Output the [X, Y] coordinate of the center of the cell containing the given text.  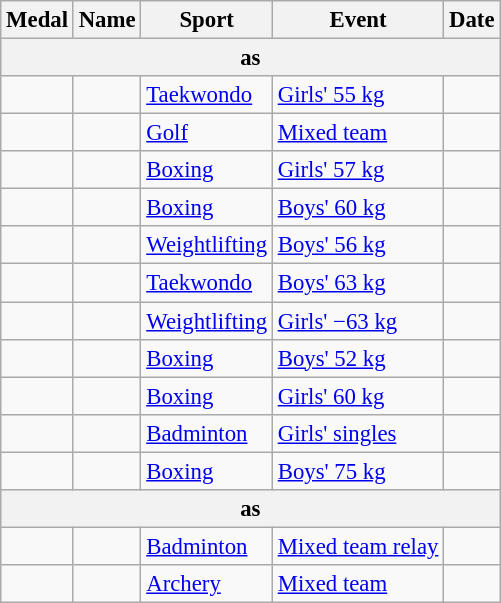
Girls' −63 kg [358, 321]
Mixed team relay [358, 546]
Boys' 60 kg [358, 208]
Sport [207, 20]
Archery [207, 584]
Name [107, 20]
Girls' 55 kg [358, 95]
Date [472, 20]
Girls' 57 kg [358, 170]
Boys' 63 kg [358, 283]
Boys' 52 kg [358, 358]
Medal [38, 20]
Golf [207, 133]
Girls' singles [358, 433]
Boys' 56 kg [358, 245]
Event [358, 20]
Boys' 75 kg [358, 471]
Girls' 60 kg [358, 396]
